Search for the cell housing the specified text and yield its (X, Y) center coordinate. 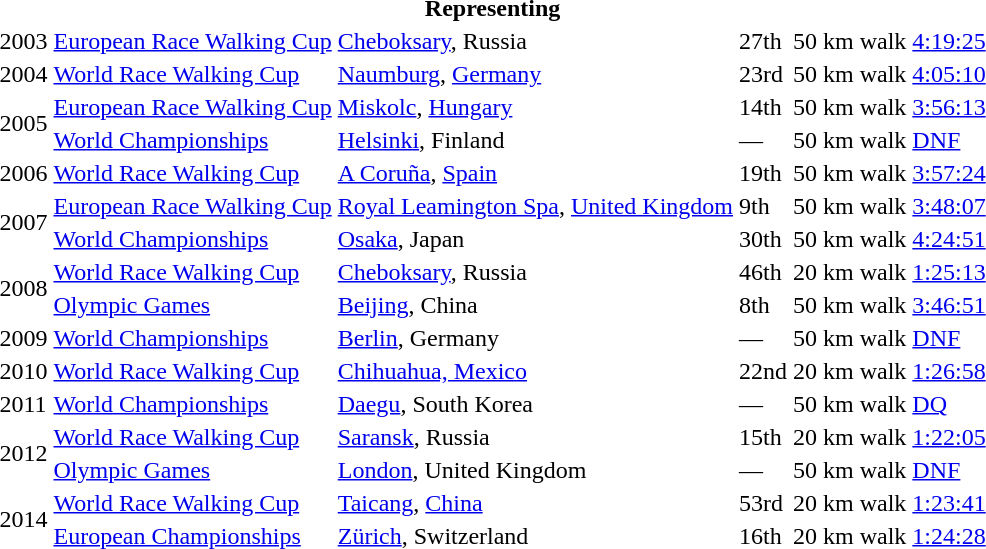
22nd (764, 371)
Chihuahua, Mexico (535, 371)
Beijing, China (535, 305)
46th (764, 272)
30th (764, 239)
Helsinki, Finland (535, 140)
8th (764, 305)
London, United Kingdom (535, 470)
23rd (764, 74)
Osaka, Japan (535, 239)
A Coruña, Spain (535, 173)
53rd (764, 503)
Saransk, Russia (535, 437)
Royal Leamington Spa, United Kingdom (535, 206)
Naumburg, Germany (535, 74)
9th (764, 206)
27th (764, 41)
Miskolc, Hungary (535, 107)
Berlin, Germany (535, 338)
14th (764, 107)
19th (764, 173)
15th (764, 437)
Taicang, China (535, 503)
Daegu, South Korea (535, 404)
